Determine the [X, Y] coordinate at the center of the cell enclosing the given text.  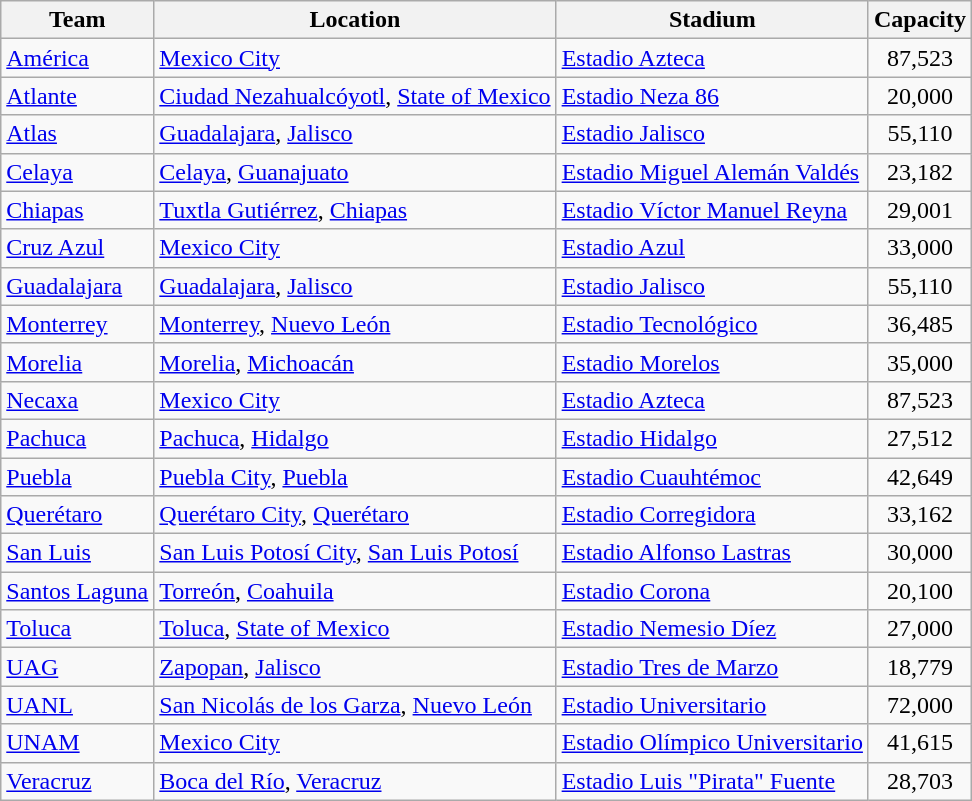
Estadio Alfonso Lastras [712, 553]
San Nicolás de los Garza, Nuevo León [355, 705]
35,000 [920, 362]
Pachuca, Hidalgo [355, 438]
Monterrey [78, 324]
Querétaro City, Querétaro [355, 515]
Puebla [78, 477]
18,779 [920, 667]
Estadio Olímpico Universitario [712, 743]
41,615 [920, 743]
Toluca, State of Mexico [355, 629]
27,000 [920, 629]
Atlante [78, 96]
Estadio Tecnológico [712, 324]
Pachuca [78, 438]
33,000 [920, 248]
Torreón, Coahuila [355, 591]
UNAM [78, 743]
Estadio Luis "Pirata" Fuente [712, 781]
30,000 [920, 553]
Team [78, 20]
33,162 [920, 515]
Chiapas [78, 210]
Zapopan, Jalisco [355, 667]
Estadio Tres de Marzo [712, 667]
Morelia, Michoacán [355, 362]
72,000 [920, 705]
Querétaro [78, 515]
Necaxa [78, 400]
UANL [78, 705]
Veracruz [78, 781]
Morelia [78, 362]
Estadio Nemesio Díez [712, 629]
Santos Laguna [78, 591]
UAG [78, 667]
27,512 [920, 438]
Monterrey, Nuevo León [355, 324]
Estadio Víctor Manuel Reyna [712, 210]
Puebla City, Puebla [355, 477]
29,001 [920, 210]
Estadio Azul [712, 248]
Estadio Universitario [712, 705]
Stadium [712, 20]
42,649 [920, 477]
20,000 [920, 96]
Boca del Río, Veracruz [355, 781]
Celaya, Guanajuato [355, 172]
Location [355, 20]
Estadio Corona [712, 591]
Celaya [78, 172]
Cruz Azul [78, 248]
23,182 [920, 172]
36,485 [920, 324]
Estadio Hidalgo [712, 438]
Estadio Cuauhtémoc [712, 477]
Atlas [78, 134]
América [78, 58]
Estadio Morelos [712, 362]
Estadio Miguel Alemán Valdés [712, 172]
Ciudad Nezahualcóyotl, State of Mexico [355, 96]
Estadio Corregidora [712, 515]
Guadalajara [78, 286]
San Luis Potosí City, San Luis Potosí [355, 553]
28,703 [920, 781]
Estadio Neza 86 [712, 96]
20,100 [920, 591]
San Luis [78, 553]
Capacity [920, 20]
Tuxtla Gutiérrez, Chiapas [355, 210]
Toluca [78, 629]
